From the cell containing the given text, extract its center point as [X, Y] coordinate. 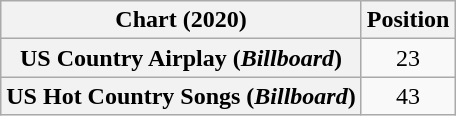
23 [408, 58]
US Country Airplay (Billboard) [181, 58]
Position [408, 20]
US Hot Country Songs (Billboard) [181, 96]
43 [408, 96]
Chart (2020) [181, 20]
